Output the [X, Y] coordinate of the center of the cell containing the given text.  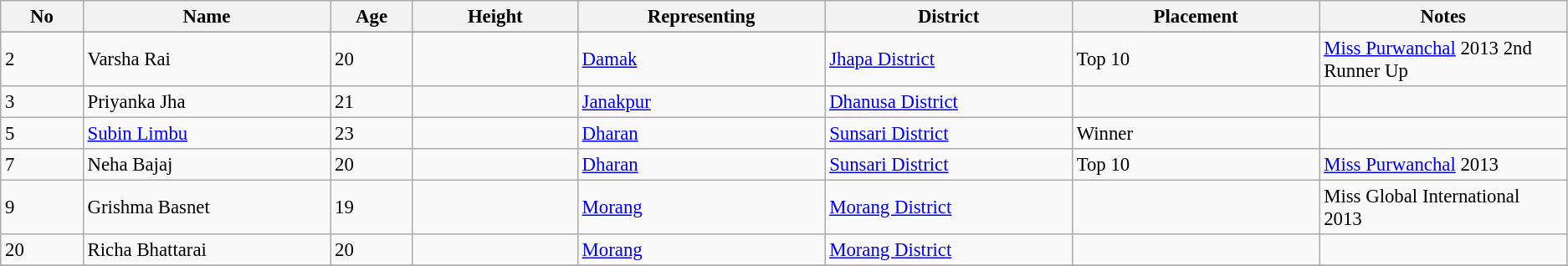
Priyanka Jha [207, 102]
5 [42, 134]
Miss Purwanchal 2013 2nd Runner Up [1443, 60]
Miss Purwanchal 2013 [1443, 165]
19 [372, 207]
9 [42, 207]
District [949, 17]
Neha Bajaj [207, 165]
3 [42, 102]
Height [495, 17]
Damak [701, 60]
Varsha Rai [207, 60]
23 [372, 134]
Placement [1196, 17]
7 [42, 165]
Janakpur [701, 102]
2 [42, 60]
Notes [1443, 17]
21 [372, 102]
Jhapa District [949, 60]
Grishma Basnet [207, 207]
Miss Global International 2013 [1443, 207]
Subin Limbu [207, 134]
Name [207, 17]
Representing [701, 17]
Dhanusa District [949, 102]
Richa Bhattarai [207, 250]
Age [372, 17]
No [42, 17]
Winner [1196, 134]
